Pinpoint the cell where the given text exists, returning its [X, Y] midpoint coordinate. 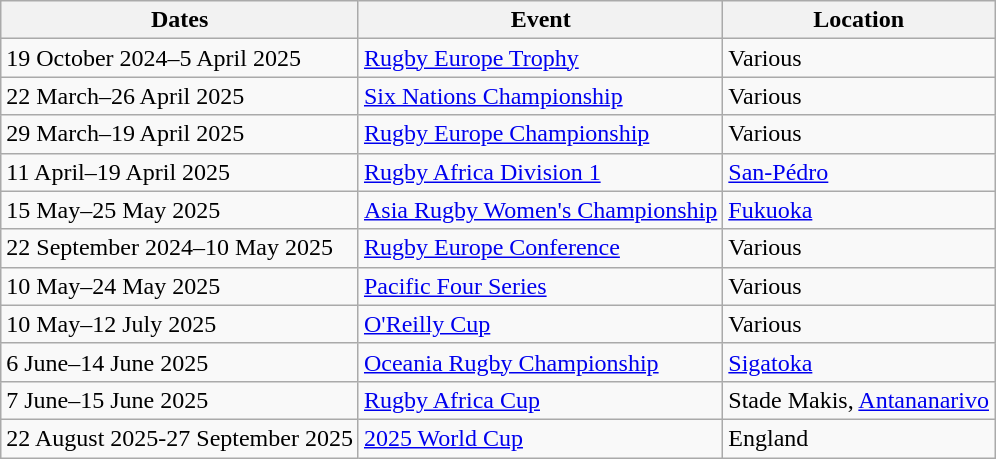
Rugby Europe Conference [540, 248]
Six Nations Championship [540, 96]
Rugby Europe Championship [540, 134]
Location [859, 20]
Sigatoka [859, 362]
10 May–12 July 2025 [180, 324]
Rugby Africa Division 1 [540, 172]
Asia Rugby Women's Championship [540, 210]
San-Pédro [859, 172]
England [859, 438]
2025 World Cup [540, 438]
22 March–26 April 2025 [180, 96]
Rugby Africa Cup [540, 400]
Rugby Europe Trophy [540, 58]
Oceania Rugby Championship [540, 362]
19 October 2024–5 April 2025 [180, 58]
Fukuoka [859, 210]
7 June–15 June 2025 [180, 400]
Dates [180, 20]
10 May–24 May 2025 [180, 286]
29 March–19 April 2025 [180, 134]
Stade Makis, Antananarivo [859, 400]
22 August 2025-27 September 2025 [180, 438]
11 April–19 April 2025 [180, 172]
15 May–25 May 2025 [180, 210]
22 September 2024–10 May 2025 [180, 248]
6 June–14 June 2025 [180, 362]
O'Reilly Cup [540, 324]
Event [540, 20]
Pacific Four Series [540, 286]
